Output the (X, Y) coordinate of the center of the cell containing the given text.  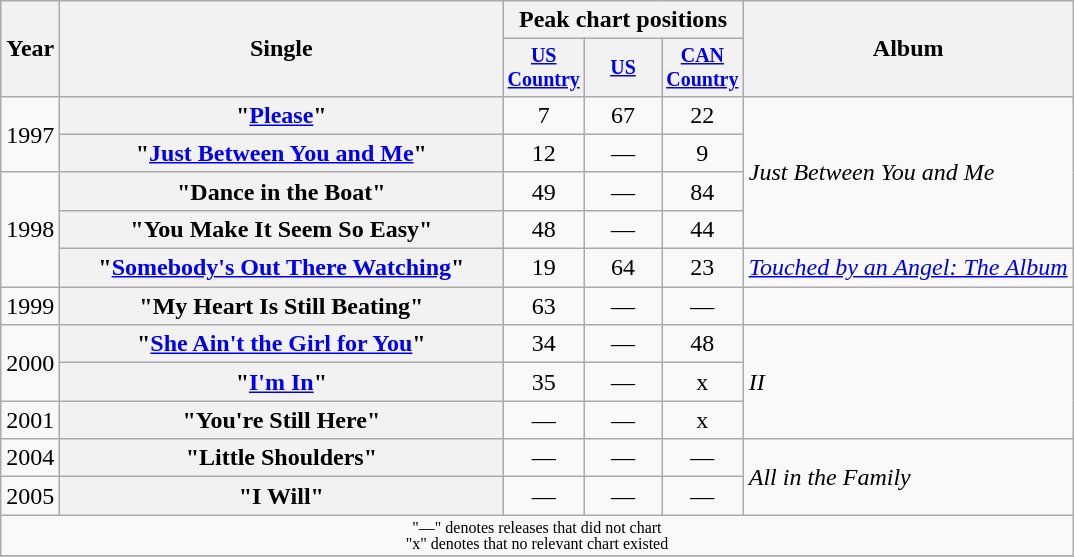
2001 (30, 420)
34 (544, 344)
All in the Family (908, 477)
19 (544, 268)
US (624, 68)
1998 (30, 229)
7 (544, 115)
"She Ain't the Girl for You" (282, 344)
35 (544, 382)
"Just Between You and Me" (282, 153)
2004 (30, 458)
2005 (30, 496)
Single (282, 49)
US Country (544, 68)
"Please" (282, 115)
84 (703, 191)
49 (544, 191)
"Dance in the Boat" (282, 191)
1997 (30, 134)
67 (624, 115)
"Little Shoulders" (282, 458)
2000 (30, 363)
"—" denotes releases that did not chart"x" denotes that no relevant chart existed (537, 536)
Year (30, 49)
"I Will" (282, 496)
CAN Country (703, 68)
9 (703, 153)
44 (703, 229)
64 (624, 268)
1999 (30, 306)
"You Make It Seem So Easy" (282, 229)
Album (908, 49)
II (908, 382)
Peak chart positions (623, 20)
"My Heart Is Still Beating" (282, 306)
22 (703, 115)
23 (703, 268)
"I'm In" (282, 382)
"Somebody's Out There Watching" (282, 268)
12 (544, 153)
63 (544, 306)
Touched by an Angel: The Album (908, 268)
"You're Still Here" (282, 420)
Just Between You and Me (908, 172)
